Return (X, Y) of the center of cell containing provided text 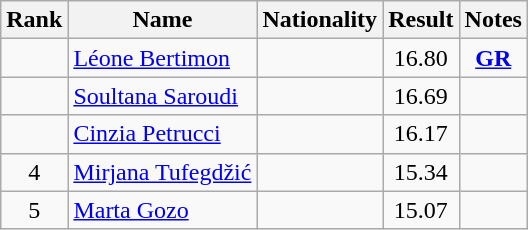
Notes (493, 20)
16.17 (421, 134)
Marta Gozo (162, 210)
4 (34, 172)
16.80 (421, 58)
Nationality (320, 20)
5 (34, 210)
15.34 (421, 172)
Léone Bertimon (162, 58)
Rank (34, 20)
16.69 (421, 96)
Soultana Saroudi (162, 96)
Result (421, 20)
Mirjana Tufegdžić (162, 172)
Name (162, 20)
15.07 (421, 210)
GR (493, 58)
Cinzia Petrucci (162, 134)
